From the cell containing the given text, extract its center point as [x, y] coordinate. 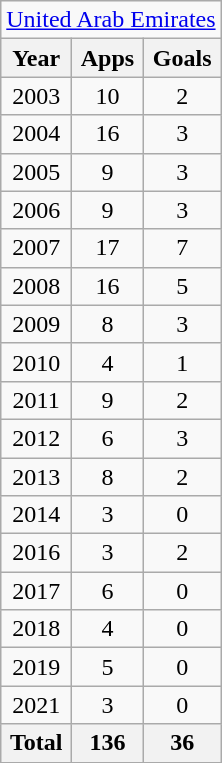
2017 [36, 591]
2003 [36, 96]
36 [182, 743]
2014 [36, 515]
10 [108, 96]
2006 [36, 210]
2007 [36, 248]
7 [182, 248]
17 [108, 248]
Year [36, 58]
2009 [36, 324]
136 [108, 743]
2011 [36, 400]
2008 [36, 286]
2012 [36, 438]
2010 [36, 362]
2005 [36, 172]
2004 [36, 134]
2021 [36, 705]
United Arab Emirates [111, 20]
Total [36, 743]
2019 [36, 667]
2016 [36, 553]
1 [182, 362]
2018 [36, 629]
Goals [182, 58]
Apps [108, 58]
2013 [36, 477]
